Pinpoint the cell where the given text exists, returning its [X, Y] midpoint coordinate. 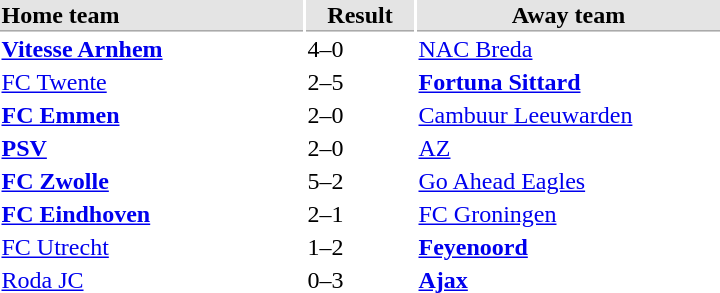
FC Utrecht [152, 247]
1–2 [360, 247]
Go Ahead Eagles [568, 181]
PSV [152, 149]
FC Twente [152, 83]
FC Eindhoven [152, 215]
Result [360, 16]
FC Emmen [152, 115]
Cambuur Leeuwarden [568, 115]
Fortuna Sittard [568, 83]
AZ [568, 149]
Vitesse Arnhem [152, 49]
FC Groningen [568, 215]
2–5 [360, 83]
2–1 [360, 215]
NAC Breda [568, 49]
Home team [152, 16]
Away team [568, 16]
Feyenoord [568, 247]
4–0 [360, 49]
5–2 [360, 181]
FC Zwolle [152, 181]
